For the text-containing cell, return its midpoint in (X, Y) coordinate format. 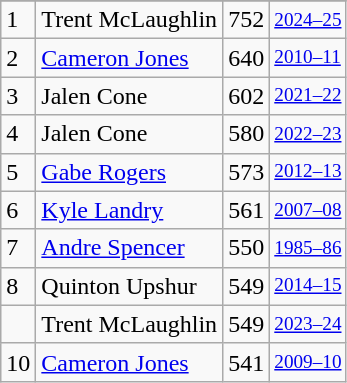
Andre Spencer (130, 248)
6 (18, 210)
2 (18, 58)
640 (246, 58)
2024–25 (308, 20)
550 (246, 248)
1 (18, 20)
752 (246, 20)
1985–86 (308, 248)
7 (18, 248)
2014–15 (308, 286)
580 (246, 134)
Quinton Upshur (130, 286)
8 (18, 286)
2021–22 (308, 96)
602 (246, 96)
2010–11 (308, 58)
10 (18, 362)
5 (18, 172)
2022–23 (308, 134)
2023–24 (308, 324)
Kyle Landry (130, 210)
3 (18, 96)
2012–13 (308, 172)
Gabe Rogers (130, 172)
2007–08 (308, 210)
573 (246, 172)
2009–10 (308, 362)
561 (246, 210)
541 (246, 362)
4 (18, 134)
